Pinpoint the cell where the given text exists, returning its [x, y] midpoint coordinate. 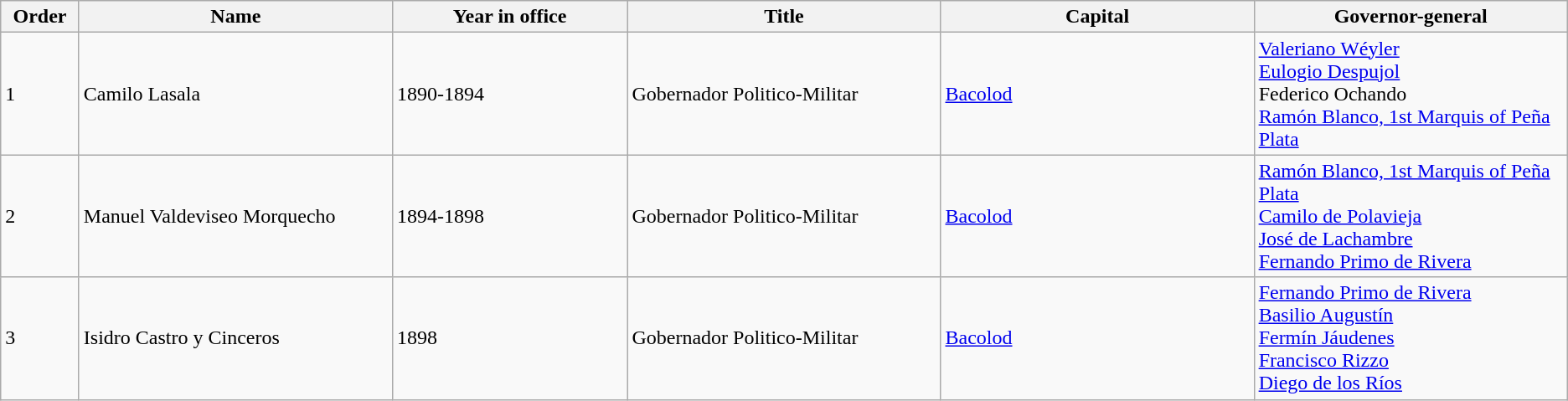
Name [235, 17]
1890-1894 [509, 94]
Valeriano WéylerEulogio DespujolFederico OchandoRamón Blanco, 1st Marquis of Peña Plata [1411, 94]
Title [784, 17]
3 [40, 338]
Manuel Valdeviseo Morquecho [235, 216]
Year in office [509, 17]
Isidro Castro y Cinceros [235, 338]
Governor-general [1411, 17]
1 [40, 94]
Fernando Primo de RiveraBasilio AugustínFermín JáudenesFrancisco RizzoDiego de los Ríos [1411, 338]
1894-1898 [509, 216]
2 [40, 216]
Order [40, 17]
Ramón Blanco, 1st Marquis of Peña PlataCamilo de PolaviejaJosé de LachambreFernando Primo de Rivera [1411, 216]
Camilo Lasala [235, 94]
Capital [1097, 17]
1898 [509, 338]
